Scan for the cell matching the given text and deliver its [x, y] coordinate at center. 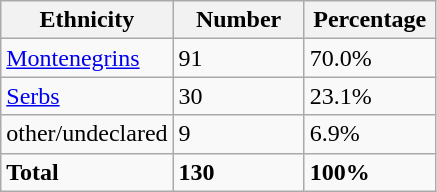
Percentage [370, 20]
70.0% [370, 58]
100% [370, 172]
Ethnicity [87, 20]
Number [238, 20]
Montenegrins [87, 58]
6.9% [370, 134]
other/undeclared [87, 134]
130 [238, 172]
Serbs [87, 96]
Total [87, 172]
30 [238, 96]
9 [238, 134]
23.1% [370, 96]
91 [238, 58]
